Pinpoint the cell where the given text exists, returning its (x, y) midpoint coordinate. 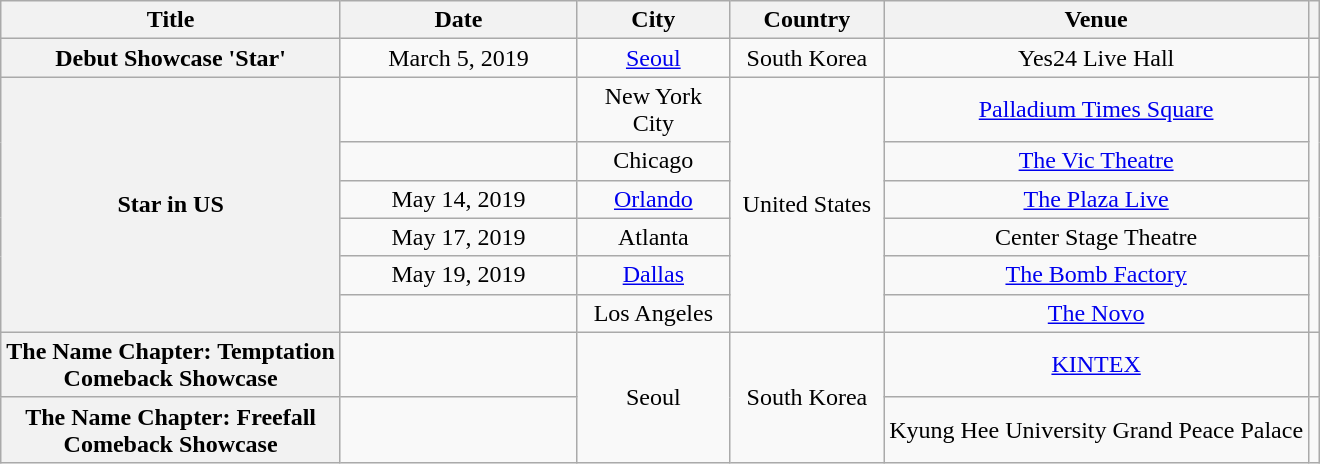
Title (171, 20)
Atlanta (654, 237)
New York City (654, 110)
Venue (1096, 20)
May 17, 2019 (458, 237)
Dallas (654, 275)
Date (458, 20)
City (654, 20)
Kyung Hee University Grand Peace Palace (1096, 430)
May 14, 2019 (458, 199)
The Vic Theatre (1096, 161)
March 5, 2019 (458, 58)
United States (807, 204)
The Name Chapter: Freefall Comeback Showcase (171, 430)
Los Angeles (654, 313)
Center Stage Theatre (1096, 237)
The Name Chapter: Temptation Comeback Showcase (171, 364)
Palladium Times Square (1096, 110)
Country (807, 20)
Star in US (171, 204)
The Bomb Factory (1096, 275)
The Plaza Live (1096, 199)
Debut Showcase 'Star' (171, 58)
The Novo (1096, 313)
KINTEX (1096, 364)
Chicago (654, 161)
Orlando (654, 199)
May 19, 2019 (458, 275)
Yes24 Live Hall (1096, 58)
